Search for the cell housing the specified text and yield its [X, Y] center coordinate. 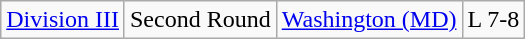
Washington (MD) [369, 20]
Second Round [200, 20]
L 7-8 [494, 20]
Division III [63, 20]
